Locate the cell with the specified text and output its [x, y] center coordinate. 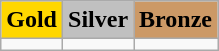
Gold [32, 20]
Bronze [176, 20]
Silver [98, 20]
